Scan for the cell matching the given text and deliver its (x, y) coordinate at center. 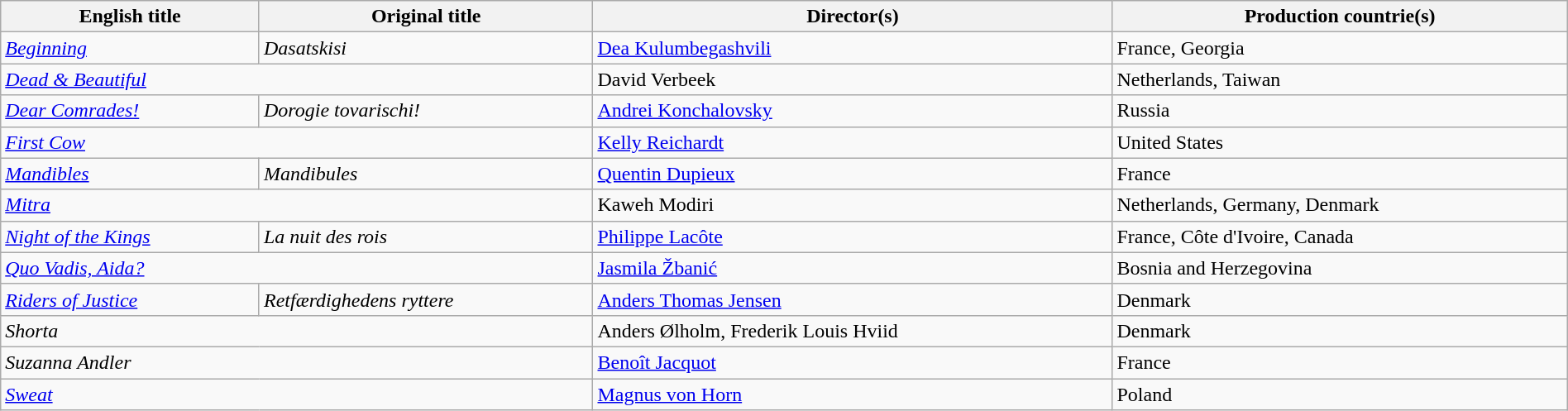
Night of the Kings (131, 237)
Shorta (297, 331)
Mandibles (131, 174)
Andrei Konchalovsky (853, 111)
Netherlands, Germany, Denmark (1340, 205)
Quentin Dupieux (853, 174)
Production countrie(s) (1340, 17)
Riders of Justice (131, 299)
Kaweh Modiri (853, 205)
Director(s) (853, 17)
Dasatskisi (426, 48)
Beginning (131, 48)
Quo Vadis, Aida? (297, 268)
Dea Kulumbegashvili (853, 48)
Magnus von Horn (853, 394)
Dear Comrades! (131, 111)
La nuit des rois (426, 237)
Jasmila Žbanić (853, 268)
Kelly Reichardt (853, 142)
Poland (1340, 394)
Original title (426, 17)
United States (1340, 142)
First Cow (297, 142)
Benoît Jacquot (853, 362)
Bosnia and Herzegovina (1340, 268)
Dead & Beautiful (297, 79)
Anders Ølholm, Frederik Louis Hviid (853, 331)
Sweat (297, 394)
Suzanna Andler (297, 362)
Mitra (297, 205)
English title (131, 17)
Netherlands, Taiwan (1340, 79)
France, Georgia (1340, 48)
Dorogie tovarischi! (426, 111)
Anders Thomas Jensen (853, 299)
France, Côte d'Ivoire, Canada (1340, 237)
Russia (1340, 111)
Philippe Lacôte (853, 237)
David Verbeek (853, 79)
Retfærdighedens ryttere (426, 299)
Mandibules (426, 174)
